Return (x, y) of the center of cell containing provided text 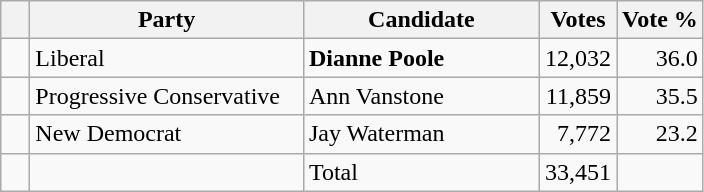
Votes (578, 20)
7,772 (578, 134)
New Democrat (167, 134)
Total (421, 172)
Jay Waterman (421, 134)
23.2 (660, 134)
12,032 (578, 58)
Party (167, 20)
Candidate (421, 20)
11,859 (578, 96)
Liberal (167, 58)
Ann Vanstone (421, 96)
35.5 (660, 96)
36.0 (660, 58)
Progressive Conservative (167, 96)
Dianne Poole (421, 58)
Vote % (660, 20)
33,451 (578, 172)
